Locate the cell with the specified text and output its (X, Y) center coordinate. 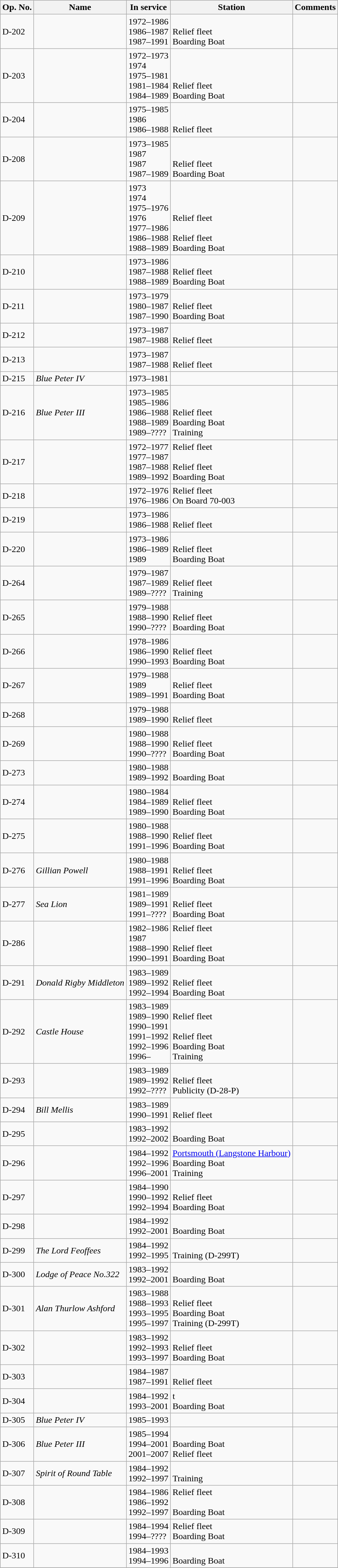
1980–19881989–1992 (148, 773)
D-204 (17, 120)
D-219 (17, 520)
1972–19761976–1986 (148, 496)
D-293 (17, 1081)
Training (232, 1473)
1985–1993 (148, 1420)
D-309 (17, 1532)
1984–19931994–1996 (148, 1555)
Portsmouth (Langstone Harbour)Boarding BoatTraining (232, 1163)
D-267 (17, 685)
Castle House (80, 1032)
Donald Rigby Middleton (80, 983)
1975–198519861986–1988 (148, 120)
D-301 (17, 1309)
D-268 (17, 714)
D-216 (17, 412)
D-215 (17, 378)
1984–19871987–1991 (148, 1377)
D-307 (17, 1473)
1979–19871987–19891989–???? (148, 583)
D-264 (17, 583)
1984–19921993–2001 (148, 1401)
Name (80, 7)
Op. No. (17, 7)
Relief fleetOn Board 70-003 (232, 496)
1982–198619871988–19901990–1991 (148, 943)
tBoarding Boat (232, 1401)
1981–19891989–19911991–???? (148, 904)
1983–19921992–19931993–1997 (148, 1348)
D-220 (17, 549)
1983–19891989–19921992–1994 (148, 983)
D-286 (17, 943)
D-298 (17, 1226)
1983–19891989–19901990–19911991–19921992–19961996– (148, 1032)
D-295 (17, 1134)
D-292 (17, 1032)
1983–19891989–19921992–???? (148, 1081)
Gillian Powell (80, 870)
Relief fleetBoarding BoatTraining (D-299T) (232, 1309)
1973–1985198719871987–1989 (148, 159)
1973–19861986–1988 (148, 520)
D-300 (17, 1275)
D-266 (17, 651)
1980–19841984–19891989–1990 (148, 802)
Training (D-299T) (232, 1250)
1984–19921992–1995 (148, 1250)
1973–19851985–19861986–19881988–19891989–???? (148, 412)
Relief fleetBoarding BoatTraining (232, 412)
D-209 (17, 218)
D-277 (17, 904)
1979–19881988–19901990–???? (148, 617)
D-274 (17, 802)
D-304 (17, 1401)
D-203 (17, 76)
D-218 (17, 496)
1984–19941994–???? (148, 1532)
D-213 (17, 359)
1972–197319741975–19811981–19841984–1989 (148, 76)
D-202 (17, 31)
D-211 (17, 306)
D-265 (17, 617)
1983–19921992–2002 (148, 1134)
1979–198819891989–1991 (148, 685)
Alan Thurlow Ashford (80, 1309)
D-299 (17, 1250)
D-275 (17, 836)
Boarding BoatRelief fleet (232, 1444)
1972–19861986–19871987–1991 (148, 31)
1980–19881988–19901991–1996 (148, 836)
D-296 (17, 1163)
1984–19921992–2001 (148, 1226)
D-217 (17, 462)
In service (148, 7)
D-305 (17, 1420)
D-273 (17, 773)
1972–19771977–19871987–19881989–1992 (148, 462)
D-276 (17, 870)
Relief fleetTraining (232, 583)
1983–19881988–19931993–19951995–1997 (148, 1309)
Spirit of Round Table (80, 1473)
Station (232, 7)
1984–19921992–19961996–2001 (148, 1163)
Sea Lion (80, 904)
D-306 (17, 1444)
Lodge of Peace No.322 (80, 1275)
197319741975–197619761977–19861986–19881988–1989 (148, 218)
D-303 (17, 1377)
D-291 (17, 983)
1973–19861986–19891989 (148, 549)
D-297 (17, 1197)
1980–19881988–19901990–???? (148, 744)
1984–19901990–19921992–1994 (148, 1197)
Bill Mellis (80, 1110)
1973–19791980–19871987–1990 (148, 306)
1980–19881988–19911991–1996 (148, 870)
Relief fleetPublicity (D-28-P) (232, 1081)
1984–19921992–1997 (148, 1473)
1973–19861987–19881988–1989 (148, 272)
1973–1981 (148, 378)
1979–19881989–1990 (148, 714)
D-269 (17, 744)
D-294 (17, 1110)
D-310 (17, 1555)
The Lord Feoffees (80, 1250)
Relief fleetRelief fleetBoarding BoatTraining (232, 1032)
1983–19921992–2001 (148, 1275)
D-212 (17, 335)
1983–19891990–1991 (148, 1110)
D-210 (17, 272)
D-308 (17, 1502)
1978–19861986–19901990–1993 (148, 651)
D-208 (17, 159)
1984–19861986–19921992–1997 (148, 1502)
Comments (315, 7)
1985–19941994–20012001–2007 (148, 1444)
D-302 (17, 1348)
